Detect which cell encompasses the target text, then output its [X, Y] center coordinate. 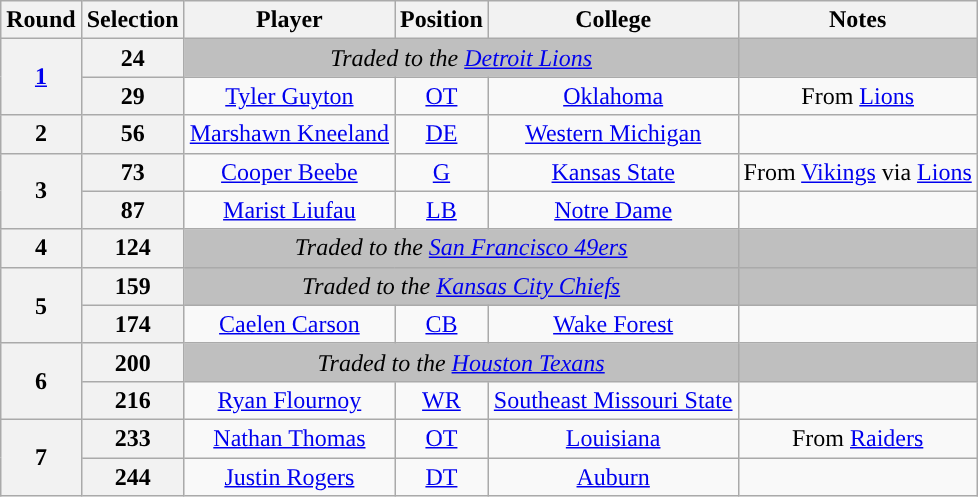
G [442, 172]
DE [442, 134]
Cooper Beebe [289, 172]
Traded to the Kansas City Chiefs [461, 286]
College [613, 20]
Marist Liufau [289, 210]
Nathan Thomas [289, 438]
73 [132, 172]
233 [132, 438]
124 [132, 248]
Justin Rogers [289, 477]
Ryan Flournoy [289, 400]
Traded to the San Francisco 49ers [461, 248]
From Vikings via Lions [858, 172]
From Raiders [858, 438]
Selection [132, 20]
1 [41, 77]
From Lions [858, 96]
LB [442, 210]
Kansas State [613, 172]
Auburn [613, 477]
Southeast Missouri State [613, 400]
200 [132, 362]
DT [442, 477]
CB [442, 324]
WR [442, 400]
159 [132, 286]
Player [289, 20]
Traded to the Detroit Lions [461, 58]
56 [132, 134]
244 [132, 477]
Western Michigan [613, 134]
3 [41, 191]
Marshawn Kneeland [289, 134]
Notre Dame [613, 210]
Traded to the Houston Texans [461, 362]
7 [41, 457]
216 [132, 400]
2 [41, 134]
6 [41, 381]
174 [132, 324]
29 [132, 96]
Tyler Guyton [289, 96]
Oklahoma [613, 96]
Notes [858, 20]
Wake Forest [613, 324]
4 [41, 248]
Louisiana [613, 438]
Position [442, 20]
87 [132, 210]
5 [41, 305]
Round [41, 20]
24 [132, 58]
Caelen Carson [289, 324]
